Pinpoint the cell where the given text exists, returning its (x, y) midpoint coordinate. 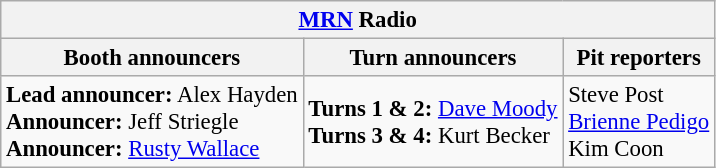
Booth announcers (152, 58)
Steve PostBrienne PedigoKim Coon (639, 122)
MRN Radio (358, 20)
Pit reporters (639, 58)
Turn announcers (433, 58)
Turns 1 & 2: Dave MoodyTurns 3 & 4: Kurt Becker (433, 122)
Lead announcer: Alex HaydenAnnouncer: Jeff StriegleAnnouncer: Rusty Wallace (152, 122)
